Scan for the cell matching the given text and deliver its [X, Y] coordinate at center. 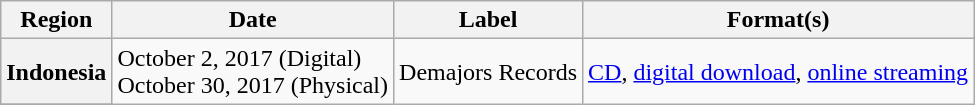
CD, digital download, online streaming [778, 72]
Date [253, 20]
Region [56, 20]
Demajors Records [488, 72]
Format(s) [778, 20]
Label [488, 20]
October 2, 2017 (Digital)October 30, 2017 (Physical) [253, 72]
Indonesia [56, 72]
